Return [x, y] of the center of cell containing provided text 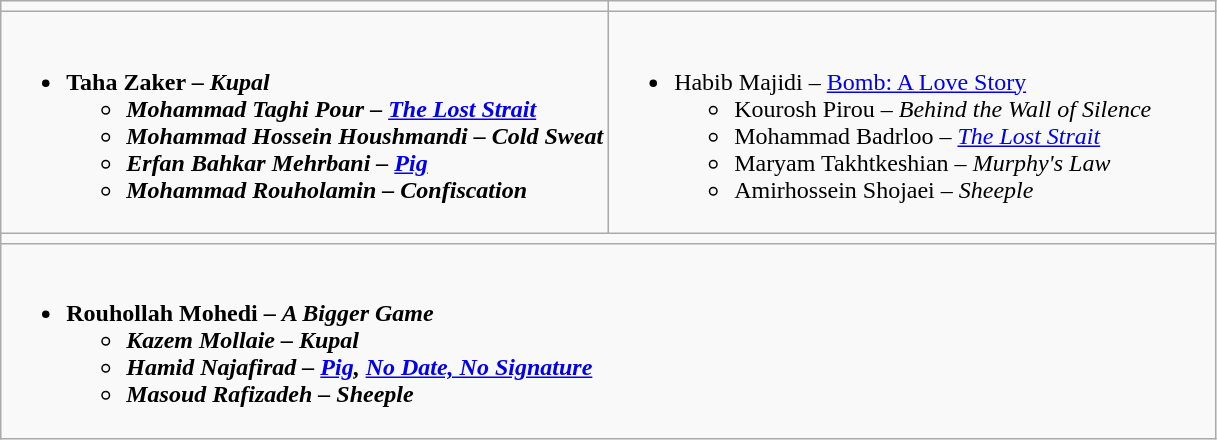
Rouhollah Mohedi – A Bigger GameKazem Mollaie – KupalHamid Najafirad – Pig, No Date, No SignatureMasoud Rafizadeh – Sheeple [609, 341]
